Pinpoint the cell where the given text exists, returning its [X, Y] midpoint coordinate. 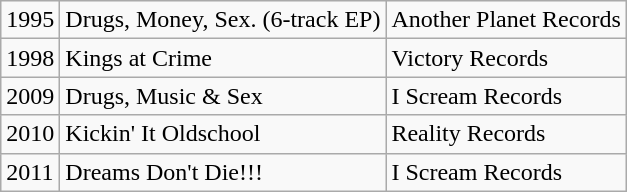
Kickin' It Oldschool [223, 134]
2010 [30, 134]
Victory Records [506, 58]
1995 [30, 20]
Drugs, Money, Sex. (6-track EP) [223, 20]
Kings at Crime [223, 58]
1998 [30, 58]
Reality Records [506, 134]
Dreams Don't Die!!! [223, 172]
2011 [30, 172]
Another Planet Records [506, 20]
Drugs, Music & Sex [223, 96]
2009 [30, 96]
